From the cell containing the given text, extract its center point as [x, y] coordinate. 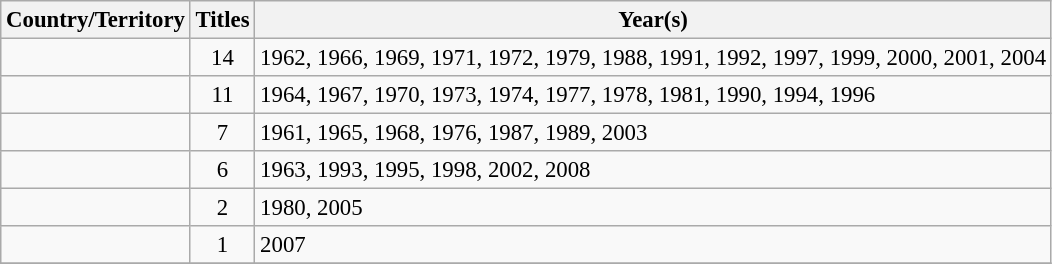
14 [222, 58]
1961, 1965, 1968, 1976, 1987, 1989, 2003 [654, 133]
1 [222, 245]
1964, 1967, 1970, 1973, 1974, 1977, 1978, 1981, 1990, 1994, 1996 [654, 95]
Year(s) [654, 20]
Titles [222, 20]
2 [222, 208]
Country/Territory [96, 20]
7 [222, 133]
6 [222, 170]
1963, 1993, 1995, 1998, 2002, 2008 [654, 170]
2007 [654, 245]
11 [222, 95]
1962, 1966, 1969, 1971, 1972, 1979, 1988, 1991, 1992, 1997, 1999, 2000, 2001, 2004 [654, 58]
1980, 2005 [654, 208]
